Return (x, y) of the center of cell containing provided text 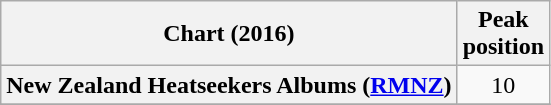
Peak position (503, 34)
10 (503, 85)
New Zealand Heatseekers Albums (RMNZ) (229, 85)
Chart (2016) (229, 34)
